Identify which cell holds the provided text, then report its [X, Y] central coordinate. 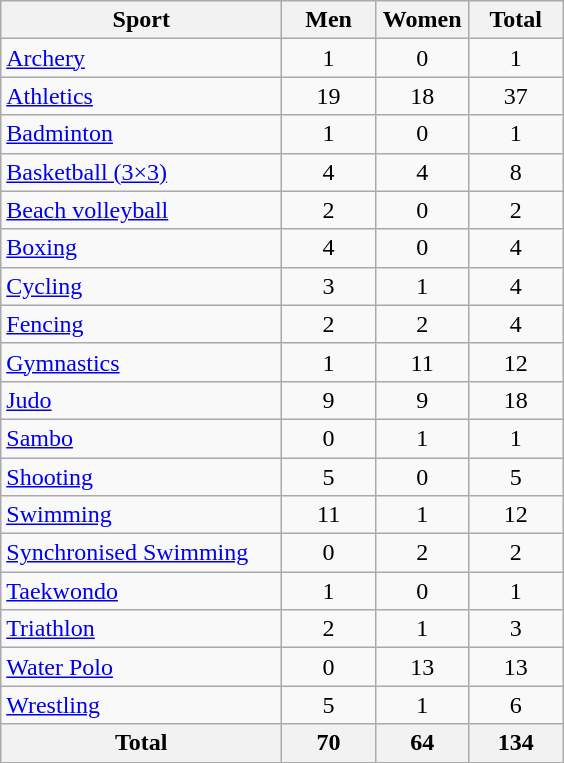
Sambo [142, 438]
Cycling [142, 286]
Badminton [142, 134]
Archery [142, 58]
Judo [142, 400]
Athletics [142, 96]
64 [422, 743]
Fencing [142, 324]
19 [329, 96]
Shooting [142, 477]
Triathlon [142, 629]
Beach volleyball [142, 210]
Basketball (3×3) [142, 172]
6 [516, 705]
134 [516, 743]
Wrestling [142, 705]
37 [516, 96]
70 [329, 743]
Taekwondo [142, 591]
Men [329, 20]
Sport [142, 20]
Water Polo [142, 667]
Synchronised Swimming [142, 553]
Swimming [142, 515]
8 [516, 172]
Boxing [142, 248]
Gymnastics [142, 362]
Women [422, 20]
